Find where the given text appears and provide that cell's center as [x, y] coordinate. 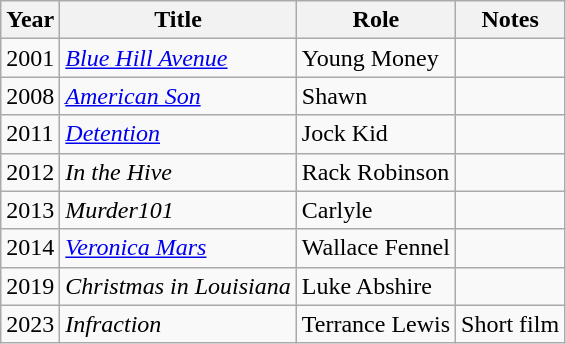
Luke Abshire [376, 286]
Wallace Fennel [376, 248]
Terrance Lewis [376, 324]
Murder101 [178, 210]
Christmas in Louisiana [178, 286]
Jock Kid [376, 134]
2012 [30, 172]
2008 [30, 96]
Year [30, 20]
Shawn [376, 96]
2001 [30, 58]
Detention [178, 134]
Notes [510, 20]
2014 [30, 248]
In the Hive [178, 172]
American Son [178, 96]
Carlyle [376, 210]
Title [178, 20]
2019 [30, 286]
Veronica Mars [178, 248]
Role [376, 20]
2011 [30, 134]
2023 [30, 324]
Short film [510, 324]
Blue Hill Avenue [178, 58]
Rack Robinson [376, 172]
Young Money [376, 58]
Infraction [178, 324]
2013 [30, 210]
